Scan for the cell matching the given text and deliver its (X, Y) coordinate at center. 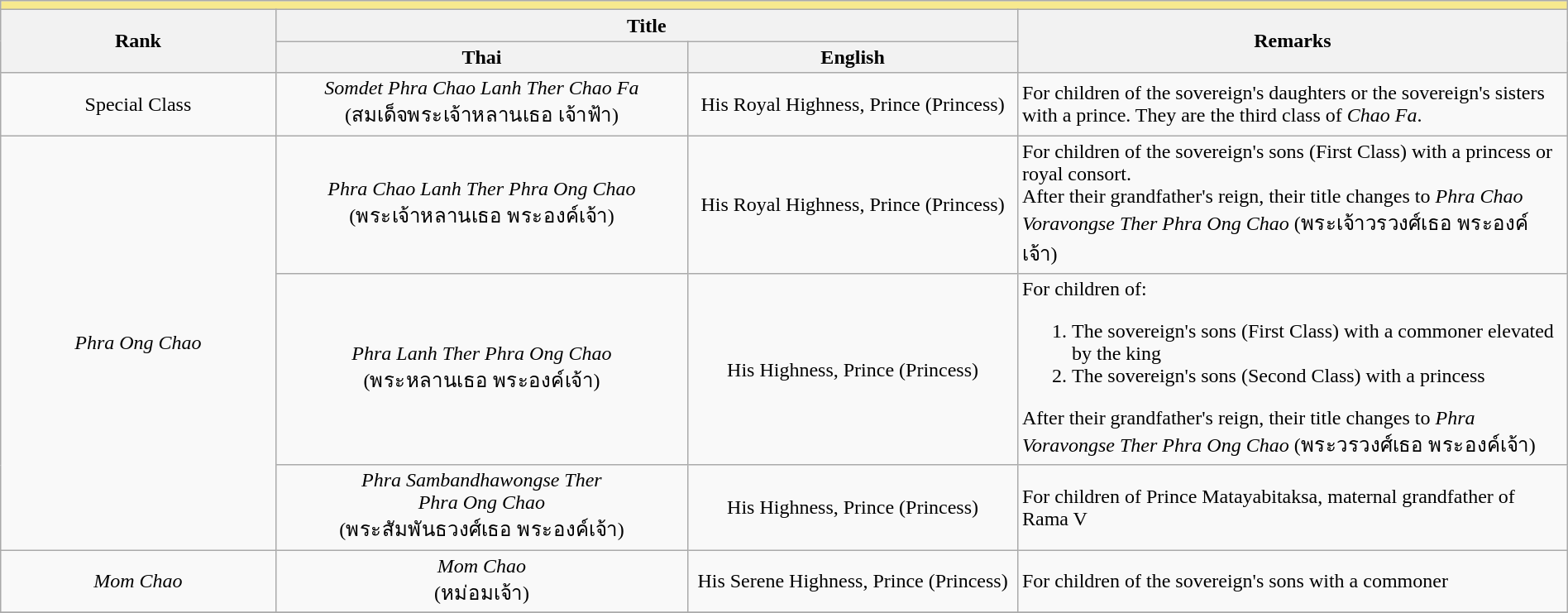
Remarks (1292, 41)
English (853, 57)
Special Class (138, 104)
Mom Chao (138, 582)
Phra Ong Chao (138, 342)
Phra Chao Lanh Ther Phra Ong Chao (พระเจ้าหลานเธอ พระองค์เจ้า) (481, 205)
For children of the sovereign's sons with a commoner (1292, 582)
Thai (481, 57)
Title (647, 26)
Phra Lanh Ther Phra Ong Chao (พระหลานเธอ พระองค์เจ้า) (481, 370)
Phra Sambandhawongse Ther Phra Ong Chao (พระสัมพันธวงศ์เธอ พระองค์เจ้า) (481, 508)
Mom Chao (หม่อมเจ้า) (481, 582)
Rank (138, 41)
For children of Prince Matayabitaksa, maternal grandfather of Rama V (1292, 508)
For children of the sovereign's daughters or the sovereign's sisters with a prince. They are the third class of Chao Fa. (1292, 104)
Somdet Phra Chao Lanh Ther Chao Fa (สมเด็จพระเจ้าหลานเธอ เจ้าฟ้า) (481, 104)
His Serene Highness, Prince (Princess) (853, 582)
